Detect which cell encompasses the target text, then output its (X, Y) center coordinate. 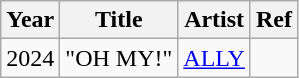
Title (119, 20)
ALLY (214, 58)
Artist (214, 20)
Ref (274, 20)
Year (30, 20)
"OH MY!" (119, 58)
2024 (30, 58)
